Find where the given text appears and provide that cell's center as [x, y] coordinate. 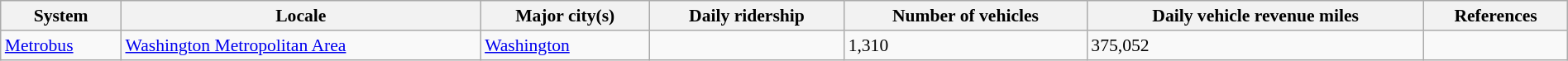
Daily ridership [746, 16]
Daily vehicle revenue miles [1255, 16]
Major city(s) [565, 16]
References [1495, 16]
System [61, 16]
Metrobus [61, 45]
1,310 [966, 45]
Number of vehicles [966, 16]
Washington Metropolitan Area [301, 45]
Washington [565, 45]
Locale [301, 16]
375,052 [1255, 45]
